Return the [x, y] coordinate for the center point of the cell that contains the specified text.  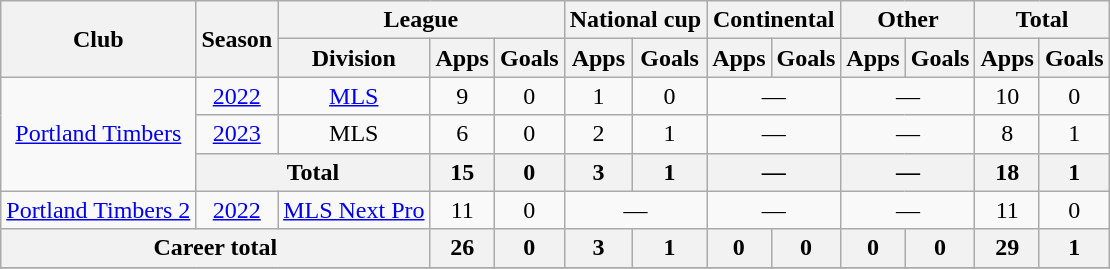
Career total [216, 248]
Portland Timbers 2 [98, 210]
9 [462, 96]
Club [98, 39]
MLS Next Pro [354, 210]
Continental [774, 20]
2023 [237, 134]
Portland Timbers [98, 134]
6 [462, 134]
2 [598, 134]
Season [237, 39]
15 [462, 172]
18 [1007, 172]
10 [1007, 96]
Other [908, 20]
29 [1007, 248]
8 [1007, 134]
League [422, 20]
26 [462, 248]
National cup [635, 20]
Division [354, 58]
